Find where the given text appears and provide that cell's center as [x, y] coordinate. 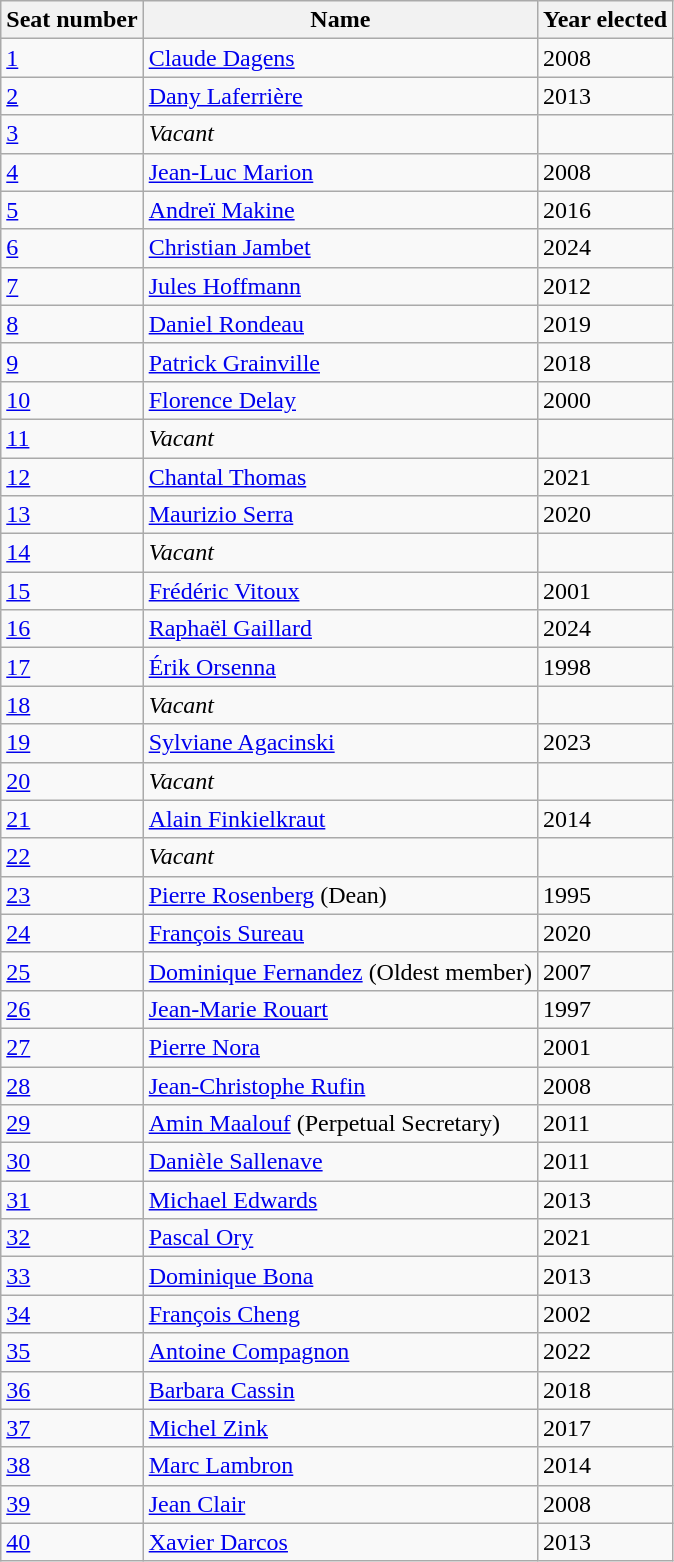
2002 [604, 1314]
5 [72, 210]
10 [72, 400]
9 [72, 362]
Jules Hoffmann [340, 286]
Pierre Rosenberg (Dean) [340, 895]
Patrick Grainville [340, 362]
Christian Jambet [340, 248]
Frédéric Vitoux [340, 591]
2 [72, 96]
22 [72, 857]
Amin Maalouf (Perpetual Secretary) [340, 1124]
Claude Dagens [340, 58]
7 [72, 286]
Raphaël Gaillard [340, 629]
2017 [604, 1428]
25 [72, 971]
Dominique Bona [340, 1276]
13 [72, 515]
Alain Finkielkraut [340, 819]
2007 [604, 971]
6 [72, 248]
14 [72, 553]
Michel Zink [340, 1428]
Dominique Fernandez (Oldest member) [340, 971]
2012 [604, 286]
Pierre Nora [340, 1047]
Jean-Luc Marion [340, 172]
Danièle Sallenave [340, 1162]
19 [72, 743]
Name [340, 20]
Michael Edwards [340, 1200]
Jean Clair [340, 1504]
38 [72, 1466]
15 [72, 591]
34 [72, 1314]
24 [72, 933]
20 [72, 781]
Seat number [72, 20]
26 [72, 1009]
37 [72, 1428]
16 [72, 629]
Marc Lambron [340, 1466]
Chantal Thomas [340, 477]
12 [72, 477]
Year elected [604, 20]
39 [72, 1504]
Jean-Christophe Rufin [340, 1085]
17 [72, 667]
29 [72, 1124]
33 [72, 1276]
36 [72, 1390]
1 [72, 58]
1995 [604, 895]
Sylviane Agacinski [340, 743]
2016 [604, 210]
1997 [604, 1009]
2019 [604, 324]
2000 [604, 400]
40 [72, 1542]
1998 [604, 667]
3 [72, 134]
31 [72, 1200]
30 [72, 1162]
27 [72, 1047]
François Sureau [340, 933]
Maurizio Serra [340, 515]
23 [72, 895]
Dany Laferrière [340, 96]
21 [72, 819]
Xavier Darcos [340, 1542]
Florence Delay [340, 400]
4 [72, 172]
Pascal Ory [340, 1238]
28 [72, 1085]
Érik Orsenna [340, 667]
8 [72, 324]
11 [72, 438]
Andreï Makine [340, 210]
35 [72, 1352]
18 [72, 705]
2023 [604, 743]
Jean-Marie Rouart [340, 1009]
2022 [604, 1352]
32 [72, 1238]
Daniel Rondeau [340, 324]
Barbara Cassin [340, 1390]
Antoine Compagnon [340, 1352]
François Cheng [340, 1314]
